Extract the (x, y) coordinate from the center of the cell holding the provided text.  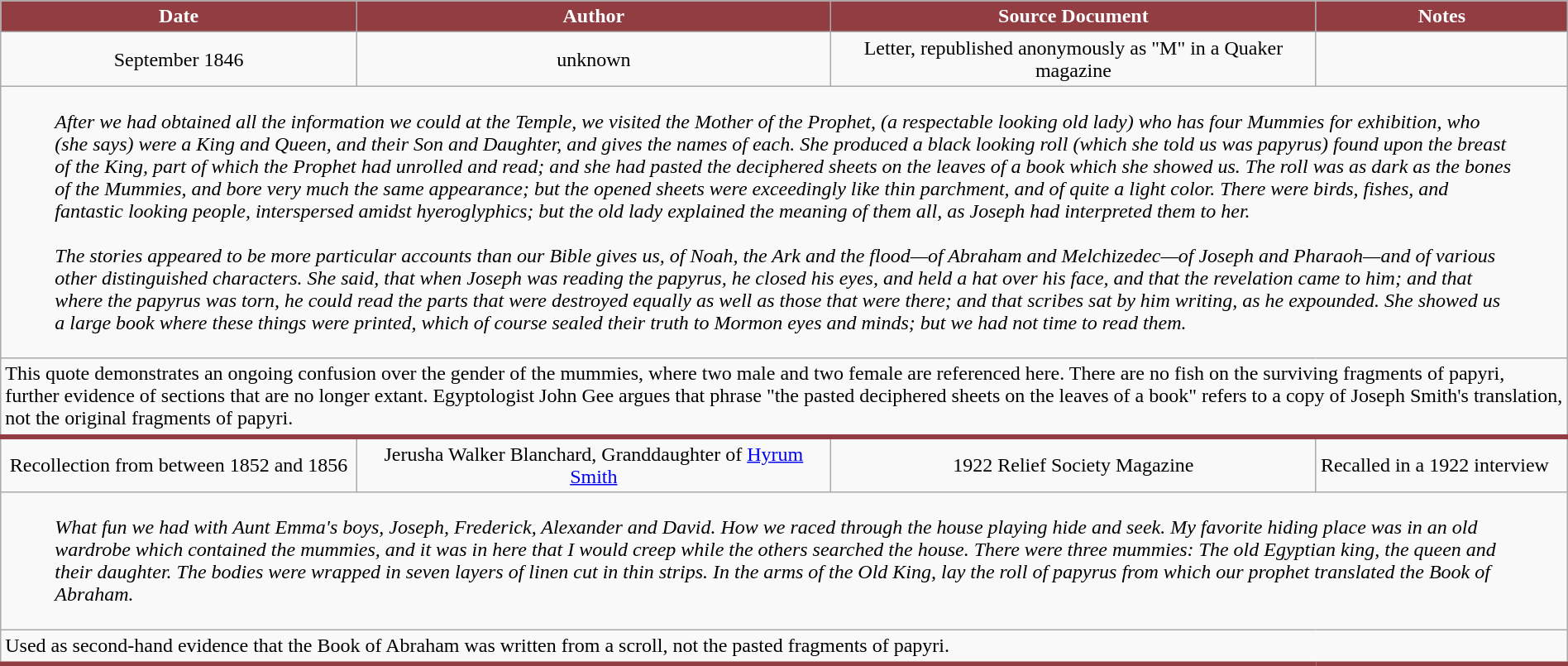
Used as second-hand evidence that the Book of Abraham was written from a scroll, not the pasted fragments of papyri. (784, 647)
Date (179, 17)
September 1846 (179, 60)
Recalled in a 1922 interview (1441, 463)
Letter, republished anonymously as "M" in a Quaker magazine (1073, 60)
unknown (594, 60)
Notes (1441, 17)
1922 Relief Society Magazine (1073, 463)
Author (594, 17)
Source Document (1073, 17)
Recollection from between 1852 and 1856 (179, 463)
Jerusha Walker Blanchard, Granddaughter of Hyrum Smith (594, 463)
